Determine the [x, y] coordinate at the center of the cell enclosing the given text.  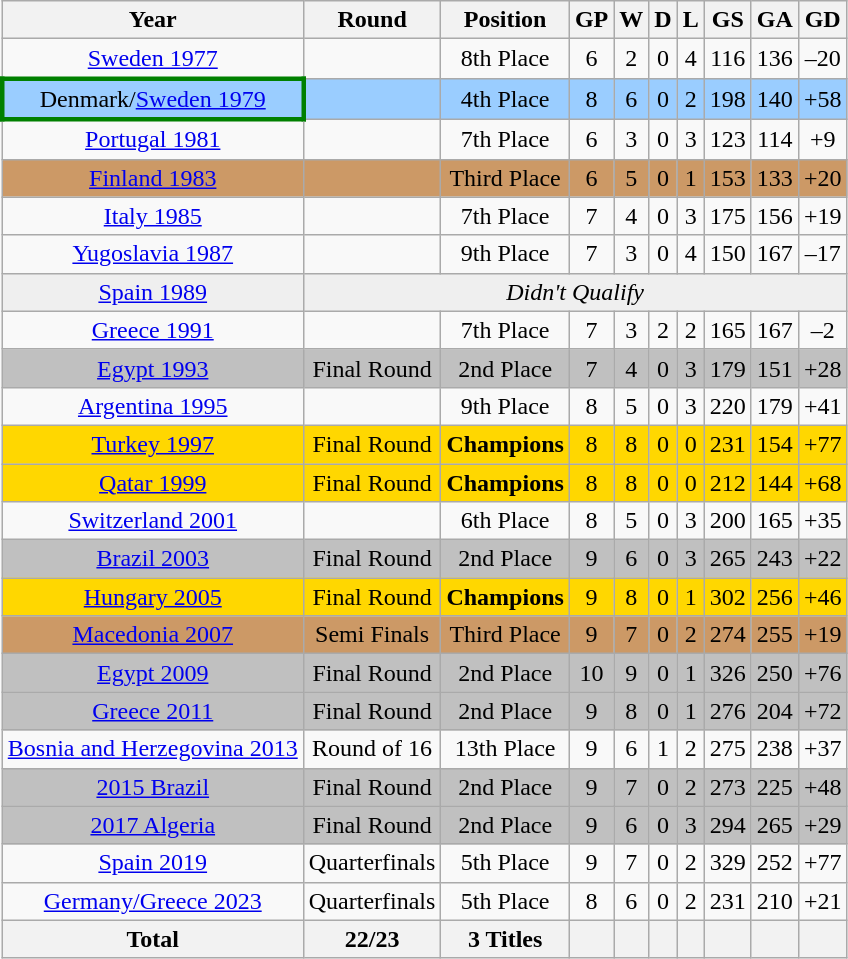
256 [774, 597]
Spain 2019 [152, 863]
156 [774, 216]
+41 [822, 406]
13th Place [505, 749]
Qatar 1999 [152, 483]
+46 [822, 597]
+68 [822, 483]
Argentina 1995 [152, 406]
+48 [822, 787]
294 [728, 825]
Sweden 1977 [152, 59]
225 [774, 787]
+35 [822, 521]
Greece 2011 [152, 711]
Semi Finals [372, 635]
Macedonia 2007 [152, 635]
Yugoslavia 1987 [152, 254]
204 [774, 711]
154 [774, 444]
6th Place [505, 521]
200 [728, 521]
GP [591, 20]
Turkey 1997 [152, 444]
220 [728, 406]
Year [152, 20]
Round [372, 20]
Germany/Greece 2023 [152, 901]
+29 [822, 825]
Brazil 2003 [152, 559]
153 [728, 178]
+20 [822, 178]
243 [774, 559]
144 [774, 483]
GA [774, 20]
L [690, 20]
Round of 16 [372, 749]
–17 [822, 254]
151 [774, 368]
Denmark/Sweden 1979 [152, 98]
Position [505, 20]
255 [774, 635]
123 [728, 139]
250 [774, 673]
116 [728, 59]
8th Place [505, 59]
198 [728, 98]
+21 [822, 901]
238 [774, 749]
+22 [822, 559]
Greece 1991 [152, 330]
Finland 1983 [152, 178]
+72 [822, 711]
Italy 1985 [152, 216]
114 [774, 139]
329 [728, 863]
+9 [822, 139]
Egypt 2009 [152, 673]
10 [591, 673]
W [632, 20]
Bosnia and Herzegovina 2013 [152, 749]
+76 [822, 673]
2015 Brazil [152, 787]
210 [774, 901]
3 Titles [505, 939]
Egypt 1993 [152, 368]
D [663, 20]
136 [774, 59]
22/23 [372, 939]
Spain 1989 [152, 292]
133 [774, 178]
140 [774, 98]
Switzerland 2001 [152, 521]
+58 [822, 98]
150 [728, 254]
+37 [822, 749]
302 [728, 597]
2017 Algeria [152, 825]
Hungary 2005 [152, 597]
Total [152, 939]
GD [822, 20]
276 [728, 711]
273 [728, 787]
212 [728, 483]
–2 [822, 330]
–20 [822, 59]
4th Place [505, 98]
Didn't Qualify [575, 292]
274 [728, 635]
326 [728, 673]
+28 [822, 368]
275 [728, 749]
175 [728, 216]
Portugal 1981 [152, 139]
252 [774, 863]
GS [728, 20]
